Identify which cell holds the provided text, then report its (x, y) central coordinate. 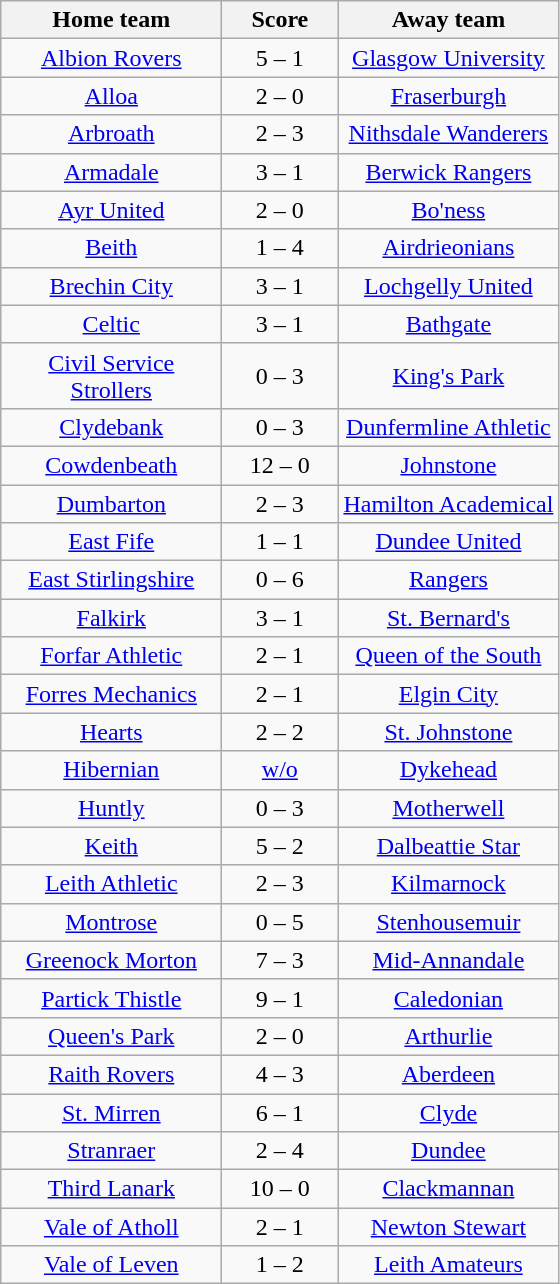
Celtic (112, 324)
Bathgate (448, 324)
Clackmannan (448, 1189)
Arthurlie (448, 1036)
Leith Athletic (112, 884)
2 – 2 (280, 732)
Vale of Leven (112, 1265)
Johnstone (448, 465)
Score (280, 20)
Brechin City (112, 286)
Partick Thistle (112, 998)
10 – 0 (280, 1189)
Albion Rovers (112, 58)
Cowdenbeath (112, 465)
Rangers (448, 580)
Raith Rovers (112, 1074)
King's Park (448, 376)
Elgin City (448, 694)
Newton Stewart (448, 1227)
Lochgelly United (448, 286)
Vale of Atholl (112, 1227)
Queen of the South (448, 656)
Berwick Rangers (448, 172)
Falkirk (112, 618)
Queen's Park (112, 1036)
1 – 1 (280, 542)
Motherwell (448, 808)
5 – 1 (280, 58)
1 – 2 (280, 1265)
2 – 4 (280, 1151)
Caledonian (448, 998)
Stranraer (112, 1151)
Forfar Athletic (112, 656)
6 – 1 (280, 1113)
Montrose (112, 922)
Fraserburgh (448, 96)
1 – 4 (280, 248)
Aberdeen (448, 1074)
Greenock Morton (112, 960)
Forres Mechanics (112, 694)
Dundee (448, 1151)
Home team (112, 20)
4 – 3 (280, 1074)
12 – 0 (280, 465)
St. Mirren (112, 1113)
w/o (280, 770)
Kilmarnock (448, 884)
St. Johnstone (448, 732)
Ayr United (112, 210)
Civil Service Strollers (112, 376)
Dykehead (448, 770)
0 – 6 (280, 580)
9 – 1 (280, 998)
7 – 3 (280, 960)
Dunfermline Athletic (448, 427)
Keith (112, 846)
Airdrieonians (448, 248)
Third Lanark (112, 1189)
Stenhousemuir (448, 922)
Dalbeattie Star (448, 846)
Bo'ness (448, 210)
Hearts (112, 732)
0 – 5 (280, 922)
Alloa (112, 96)
Hamilton Academical (448, 503)
5 – 2 (280, 846)
East Stirlingshire (112, 580)
Clydebank (112, 427)
Mid-Annandale (448, 960)
Dundee United (448, 542)
Leith Amateurs (448, 1265)
St. Bernard's (448, 618)
Nithsdale Wanderers (448, 134)
Armadale (112, 172)
Beith (112, 248)
Glasgow University (448, 58)
Clyde (448, 1113)
Huntly (112, 808)
East Fife (112, 542)
Dumbarton (112, 503)
Away team (448, 20)
Arbroath (112, 134)
Hibernian (112, 770)
